Extract the [X, Y] coordinate from the center of the cell holding the provided text.  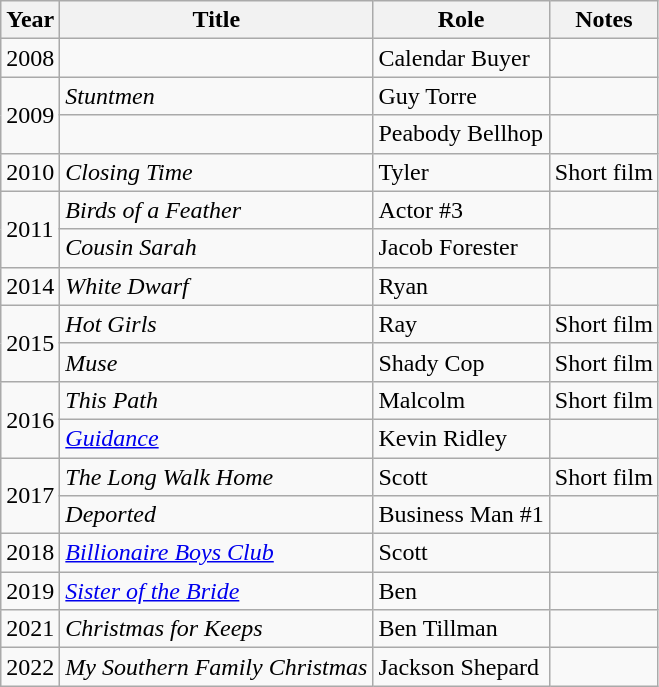
2014 [30, 286]
Title [216, 20]
2015 [30, 343]
Actor #3 [461, 210]
Ray [461, 324]
2016 [30, 419]
Year [30, 20]
The Long Walk Home [216, 477]
Christmas for Keeps [216, 629]
Notes [604, 20]
Muse [216, 362]
2011 [30, 229]
2008 [30, 58]
Hot Girls [216, 324]
This Path [216, 400]
Closing Time [216, 172]
Stuntmen [216, 96]
Cousin Sarah [216, 248]
Kevin Ridley [461, 438]
2019 [30, 591]
Role [461, 20]
White Dwarf [216, 286]
Jackson Shepard [461, 667]
Ben Tillman [461, 629]
Billionaire Boys Club [216, 553]
Tyler [461, 172]
Deported [216, 515]
Guidance [216, 438]
Birds of a Feather [216, 210]
Calendar Buyer [461, 58]
Guy Torre [461, 96]
2018 [30, 553]
My Southern Family Christmas [216, 667]
Shady Cop [461, 362]
Jacob Forester [461, 248]
2009 [30, 115]
Malcolm [461, 400]
2022 [30, 667]
Ryan [461, 286]
Peabody Bellhop [461, 134]
2021 [30, 629]
Sister of the Bride [216, 591]
2017 [30, 496]
2010 [30, 172]
Ben [461, 591]
Business Man #1 [461, 515]
